Pinpoint the cell where the given text exists, returning its (x, y) midpoint coordinate. 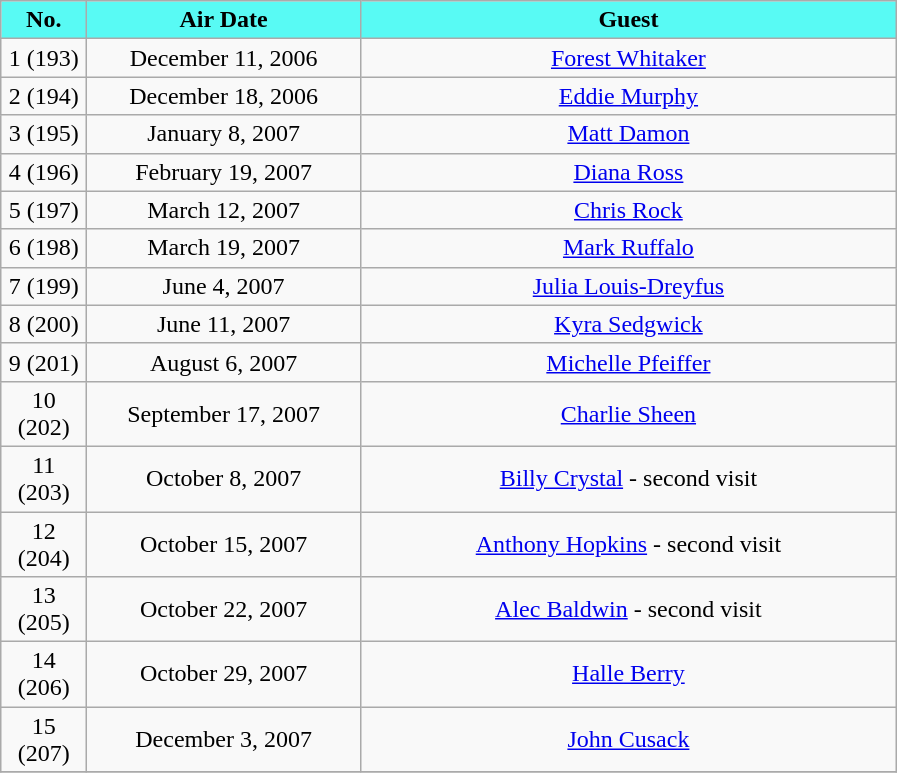
9 (201) (44, 362)
March 12, 2007 (224, 210)
October 22, 2007 (224, 610)
2 (194) (44, 96)
Alec Baldwin - second visit (628, 610)
3 (195) (44, 134)
Halle Berry (628, 674)
Kyra Sedgwick (628, 324)
June 4, 2007 (224, 286)
John Cusack (628, 740)
Michelle Pfeiffer (628, 362)
December 11, 2006 (224, 58)
Anthony Hopkins - second visit (628, 544)
12 (204) (44, 544)
Billy Crystal - second visit (628, 478)
8 (200) (44, 324)
March 19, 2007 (224, 248)
Mark Ruffalo (628, 248)
7 (199) (44, 286)
14 (206) (44, 674)
5 (197) (44, 210)
15 (207) (44, 740)
February 19, 2007 (224, 172)
Julia Louis-Dreyfus (628, 286)
October 15, 2007 (224, 544)
Diana Ross (628, 172)
No. (44, 20)
1 (193) (44, 58)
September 17, 2007 (224, 414)
11 (203) (44, 478)
October 29, 2007 (224, 674)
Eddie Murphy (628, 96)
6 (198) (44, 248)
Chris Rock (628, 210)
Air Date (224, 20)
August 6, 2007 (224, 362)
Charlie Sheen (628, 414)
June 11, 2007 (224, 324)
10 (202) (44, 414)
13 (205) (44, 610)
Matt Damon (628, 134)
December 18, 2006 (224, 96)
Forest Whitaker (628, 58)
Guest (628, 20)
January 8, 2007 (224, 134)
December 3, 2007 (224, 740)
4 (196) (44, 172)
October 8, 2007 (224, 478)
